From the cell containing the given text, extract its center point as (X, Y) coordinate. 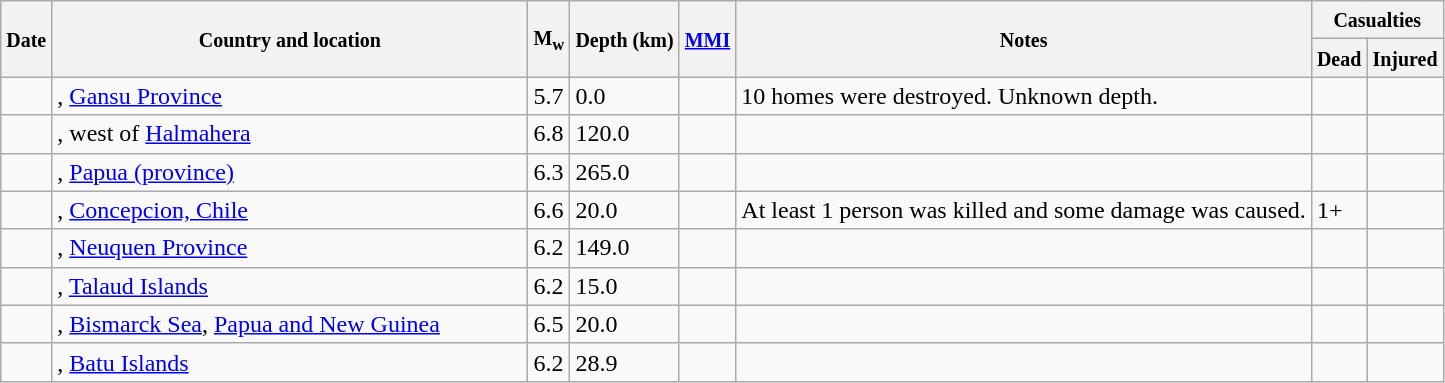
, Neuquen Province (290, 248)
6.8 (549, 134)
, Bismarck Sea, Papua and New Guinea (290, 324)
Notes (1024, 39)
120.0 (624, 134)
Country and location (290, 39)
265.0 (624, 172)
Casualties (1377, 20)
, Talaud Islands (290, 286)
10 homes were destroyed. Unknown depth. (1024, 96)
1+ (1339, 210)
, Concepcion, Chile (290, 210)
, Batu Islands (290, 362)
6.3 (549, 172)
, Papua (province) (290, 172)
5.7 (549, 96)
0.0 (624, 96)
6.5 (549, 324)
6.6 (549, 210)
Date (26, 39)
28.9 (624, 362)
At least 1 person was killed and some damage was caused. (1024, 210)
149.0 (624, 248)
15.0 (624, 286)
Dead (1339, 58)
Mw (549, 39)
Injured (1405, 58)
Depth (km) (624, 39)
MMI (708, 39)
, Gansu Province (290, 96)
, west of Halmahera (290, 134)
